Search for the cell housing the specified text and yield its (x, y) center coordinate. 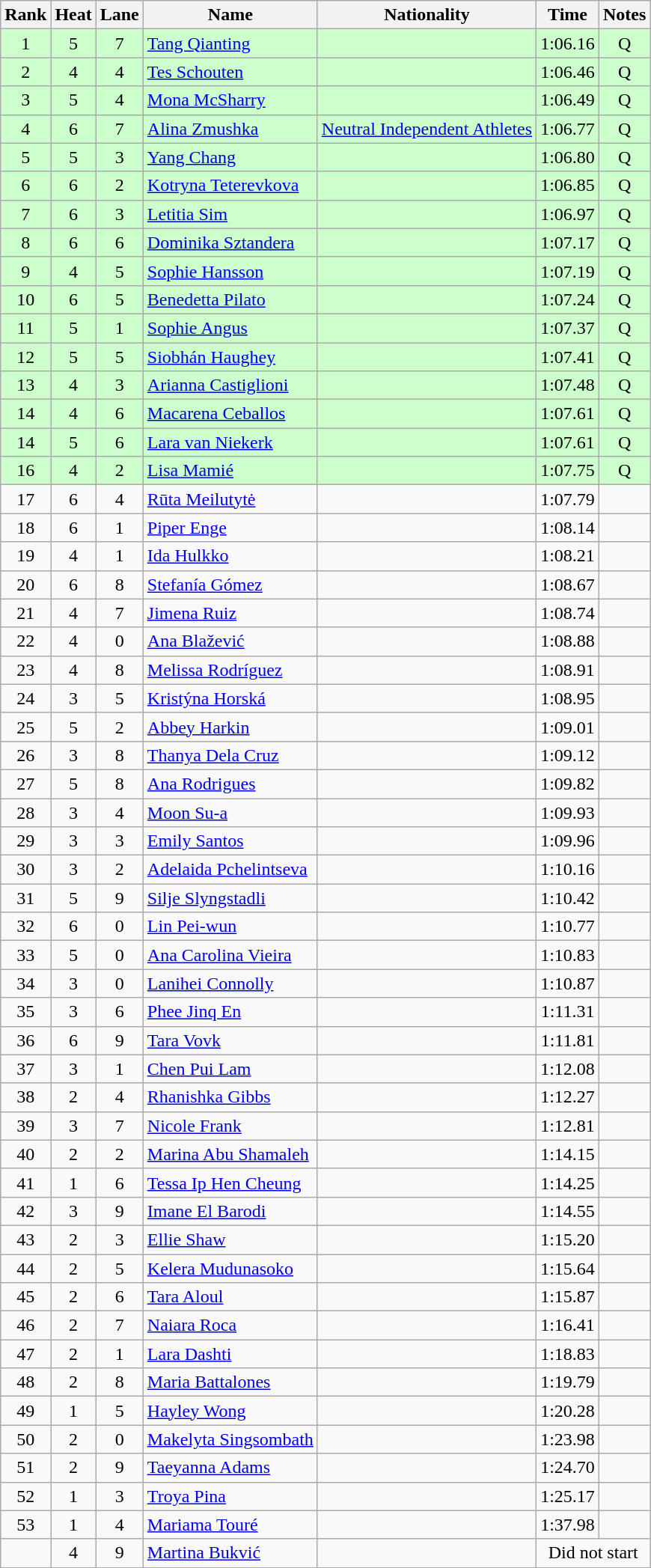
Heat (73, 15)
24 (25, 698)
1:08.67 (568, 585)
Mona McSharry (230, 100)
Ana Rodrigues (230, 784)
Letitia Sim (230, 214)
Mariama Touré (230, 1525)
1:09.96 (568, 841)
52 (25, 1496)
Tang Qianting (230, 43)
1:15.64 (568, 1269)
30 (25, 870)
1:07.41 (568, 357)
29 (25, 841)
33 (25, 955)
11 (25, 328)
Rank (25, 15)
1:25.17 (568, 1496)
1:10.77 (568, 927)
1:06.80 (568, 157)
45 (25, 1297)
1:14.25 (568, 1183)
51 (25, 1468)
Silje Slyngstadli (230, 898)
21 (25, 613)
1:23.98 (568, 1439)
49 (25, 1411)
12 (25, 357)
1:06.49 (568, 100)
Time (568, 15)
Marina Abu Shamaleh (230, 1154)
Arianna Castiglioni (230, 385)
10 (25, 299)
Macarena Ceballos (230, 414)
Nicole Frank (230, 1126)
1:06.77 (568, 129)
1:18.83 (568, 1354)
1:20.28 (568, 1411)
Siobhán Haughey (230, 357)
Nationality (427, 15)
1:15.87 (568, 1297)
Kotryna Teterevkova (230, 186)
18 (25, 528)
Tara Aloul (230, 1297)
40 (25, 1154)
Sophie Angus (230, 328)
Taeyanna Adams (230, 1468)
17 (25, 499)
Did not start (593, 1553)
1:08.88 (568, 641)
22 (25, 641)
Melissa Rodríguez (230, 670)
Yang Chang (230, 157)
Lara Dashti (230, 1354)
41 (25, 1183)
39 (25, 1126)
1:07.75 (568, 471)
1:08.74 (568, 613)
23 (25, 670)
1:08.95 (568, 698)
1:07.24 (568, 299)
1:07.79 (568, 499)
Ida Hulkko (230, 556)
1:12.81 (568, 1126)
1:08.14 (568, 528)
Lanihei Connolly (230, 983)
1:12.08 (568, 1069)
Piper Enge (230, 528)
28 (25, 812)
19 (25, 556)
1:07.19 (568, 271)
48 (25, 1382)
Jimena Ruiz (230, 613)
Imane El Barodi (230, 1211)
Rūta Meilutytė (230, 499)
Emily Santos (230, 841)
1:07.17 (568, 242)
1:07.48 (568, 385)
47 (25, 1354)
13 (25, 385)
1:09.82 (568, 784)
1:12.27 (568, 1097)
1:10.42 (568, 898)
Neutral Independent Athletes (427, 129)
1:14.55 (568, 1211)
1:14.15 (568, 1154)
20 (25, 585)
1:08.21 (568, 556)
Phee Jinq En (230, 1012)
42 (25, 1211)
1:09.12 (568, 755)
Makelyta Singsombath (230, 1439)
1:10.87 (568, 983)
Abbey Harkin (230, 727)
Adelaida Pchelintseva (230, 870)
Tara Vovk (230, 1040)
Sophie Hansson (230, 271)
1:10.16 (568, 870)
Notes (624, 15)
Martina Bukvić (230, 1553)
Troya Pina (230, 1496)
26 (25, 755)
Chen Pui Lam (230, 1069)
50 (25, 1439)
Ana Carolina Vieira (230, 955)
44 (25, 1269)
Ana Blažević (230, 641)
1:19.79 (568, 1382)
1:09.01 (568, 727)
35 (25, 1012)
36 (25, 1040)
1:07.37 (568, 328)
1:24.70 (568, 1468)
32 (25, 927)
Benedetta Pilato (230, 299)
1:11.31 (568, 1012)
38 (25, 1097)
Lara van Niekerk (230, 442)
37 (25, 1069)
Maria Battalones (230, 1382)
Thanya Dela Cruz (230, 755)
1:06.16 (568, 43)
1:16.41 (568, 1326)
27 (25, 784)
Dominika Sztandera (230, 242)
Lane (120, 15)
1:06.97 (568, 214)
43 (25, 1239)
1:09.93 (568, 812)
53 (25, 1525)
Name (230, 15)
Hayley Wong (230, 1411)
Naiara Roca (230, 1326)
25 (25, 727)
Tessa Ip Hen Cheung (230, 1183)
Kelera Mudunasoko (230, 1269)
1:06.46 (568, 72)
31 (25, 898)
34 (25, 983)
1:08.91 (568, 670)
46 (25, 1326)
Moon Su-a (230, 812)
1:11.81 (568, 1040)
Tes Schouten (230, 72)
Lisa Mamié (230, 471)
16 (25, 471)
Kristýna Horská (230, 698)
1:06.85 (568, 186)
1:10.83 (568, 955)
Lin Pei-wun (230, 927)
Ellie Shaw (230, 1239)
Alina Zmushka (230, 129)
Stefanía Gómez (230, 585)
1:15.20 (568, 1239)
1:37.98 (568, 1525)
Rhanishka Gibbs (230, 1097)
